For the text-containing cell, return its midpoint in [X, Y] coordinate format. 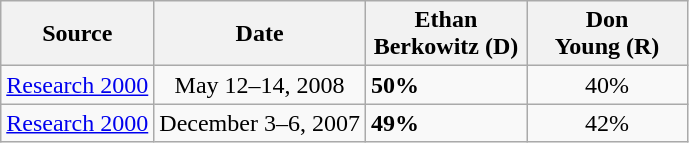
DonYoung (R) [606, 34]
December 3–6, 2007 [260, 123]
Source [78, 34]
42% [606, 123]
50% [446, 85]
Date [260, 34]
May 12–14, 2008 [260, 85]
40% [606, 85]
EthanBerkowitz (D) [446, 34]
49% [446, 123]
